Capture the cell that displays the provided text and extract its (X, Y) central coordinate. 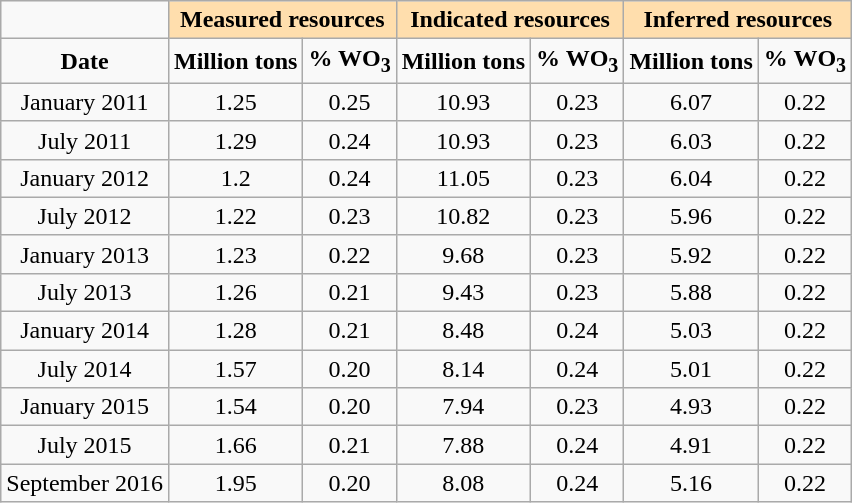
1.95 (235, 483)
5.92 (691, 254)
8.08 (463, 483)
September 2016 (85, 483)
1.28 (235, 331)
July 2011 (85, 140)
July 2015 (85, 445)
Date (85, 61)
9.43 (463, 292)
January 2013 (85, 254)
1.23 (235, 254)
6.04 (691, 178)
5.96 (691, 216)
Indicated resources (510, 20)
January 2011 (85, 102)
July 2014 (85, 369)
0.25 (350, 102)
7.94 (463, 407)
1.25 (235, 102)
5.01 (691, 369)
6.07 (691, 102)
July 2013 (85, 292)
5.16 (691, 483)
1.66 (235, 445)
July 2012 (85, 216)
1.22 (235, 216)
January 2014 (85, 331)
1.2 (235, 178)
January 2015 (85, 407)
1.26 (235, 292)
1.57 (235, 369)
11.05 (463, 178)
1.29 (235, 140)
1.54 (235, 407)
7.88 (463, 445)
Measured resources (282, 20)
8.14 (463, 369)
5.03 (691, 331)
4.93 (691, 407)
6.03 (691, 140)
8.48 (463, 331)
5.88 (691, 292)
January 2012 (85, 178)
4.91 (691, 445)
9.68 (463, 254)
Inferred resources (738, 20)
10.82 (463, 216)
